Identify which cell holds the provided text, then report its [x, y] central coordinate. 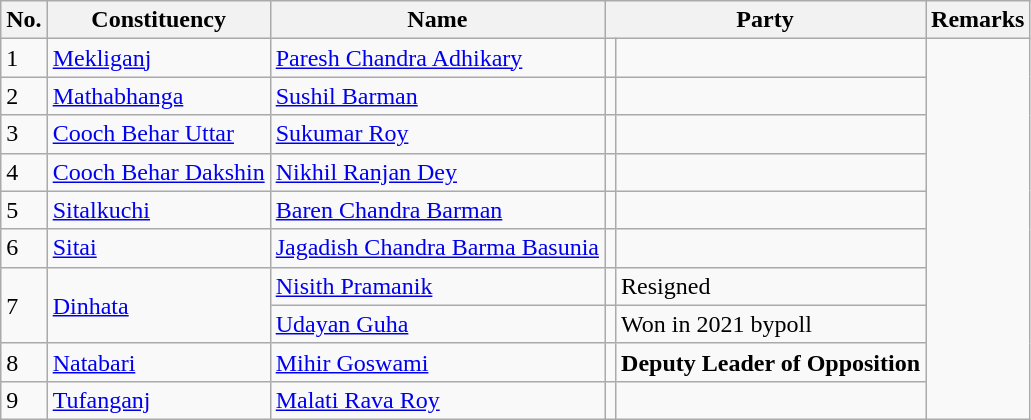
Remarks [978, 20]
2 [24, 96]
Sushil Barman [437, 96]
Paresh Chandra Adhikary [437, 58]
Name [437, 20]
Cooch Behar Uttar [158, 134]
Jagadish Chandra Barma Basunia [437, 248]
4 [24, 172]
Mihir Goswami [437, 362]
Sukumar Roy [437, 134]
Tufanganj [158, 400]
Mathabhanga [158, 96]
8 [24, 362]
7 [24, 305]
Mekliganj [158, 58]
Udayan Guha [437, 324]
Baren Chandra Barman [437, 210]
Natabari [158, 362]
Won in 2021 bypoll [771, 324]
1 [24, 58]
Nisith Pramanik [437, 286]
Sitai [158, 248]
Malati Rava Roy [437, 400]
Constituency [158, 20]
Nikhil Ranjan Dey [437, 172]
9 [24, 400]
Cooch Behar Dakshin [158, 172]
6 [24, 248]
Sitalkuchi [158, 210]
No. [24, 20]
3 [24, 134]
Dinhata [158, 305]
Deputy Leader of Opposition [771, 362]
Party [764, 20]
Resigned [771, 286]
5 [24, 210]
